Extract the (X, Y) coordinate from the center of the cell holding the provided text.  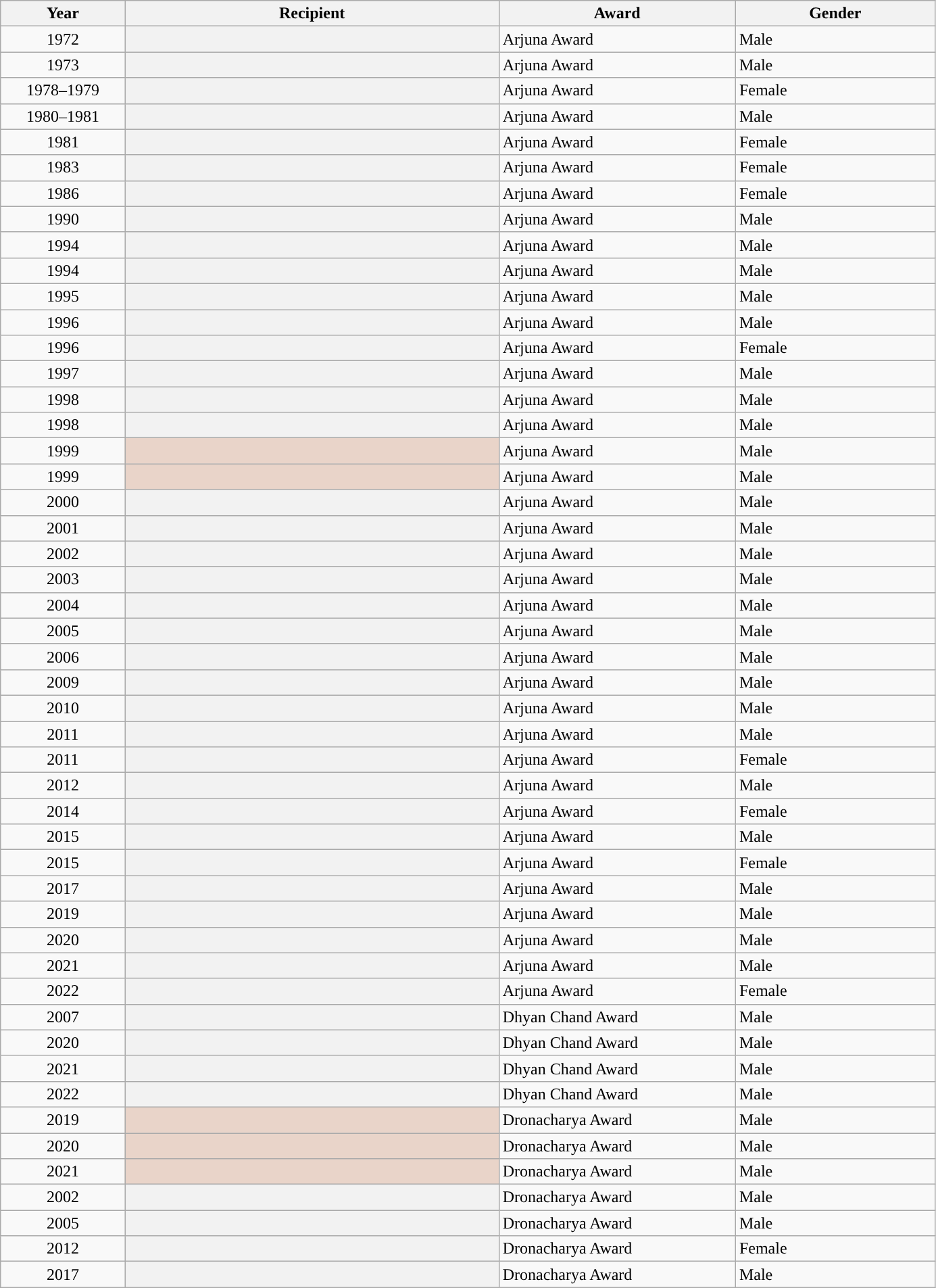
Award (617, 14)
1981 (63, 142)
1995 (63, 296)
1990 (63, 219)
2010 (63, 708)
1980–1981 (63, 116)
2000 (63, 502)
Recipient (312, 14)
1986 (63, 193)
Year (63, 14)
2004 (63, 605)
2014 (63, 811)
1978–1979 (63, 91)
1983 (63, 168)
2007 (63, 1017)
2006 (63, 657)
1997 (63, 374)
Gender (835, 14)
2001 (63, 528)
1972 (63, 39)
2009 (63, 682)
1973 (63, 65)
2003 (63, 579)
